Identify which cell holds the provided text, then report its [X, Y] central coordinate. 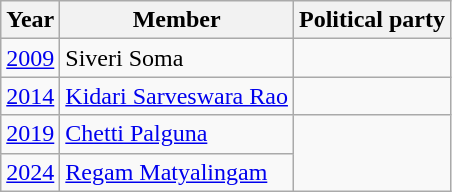
Political party [372, 20]
Chetti Palguna [177, 134]
Regam Matyalingam [177, 172]
Year [30, 20]
2009 [30, 58]
Siveri Soma [177, 58]
Member [177, 20]
Kidari Sarveswara Rao [177, 96]
2014 [30, 96]
2019 [30, 134]
2024 [30, 172]
